Pinpoint the cell where the given text exists, returning its (X, Y) midpoint coordinate. 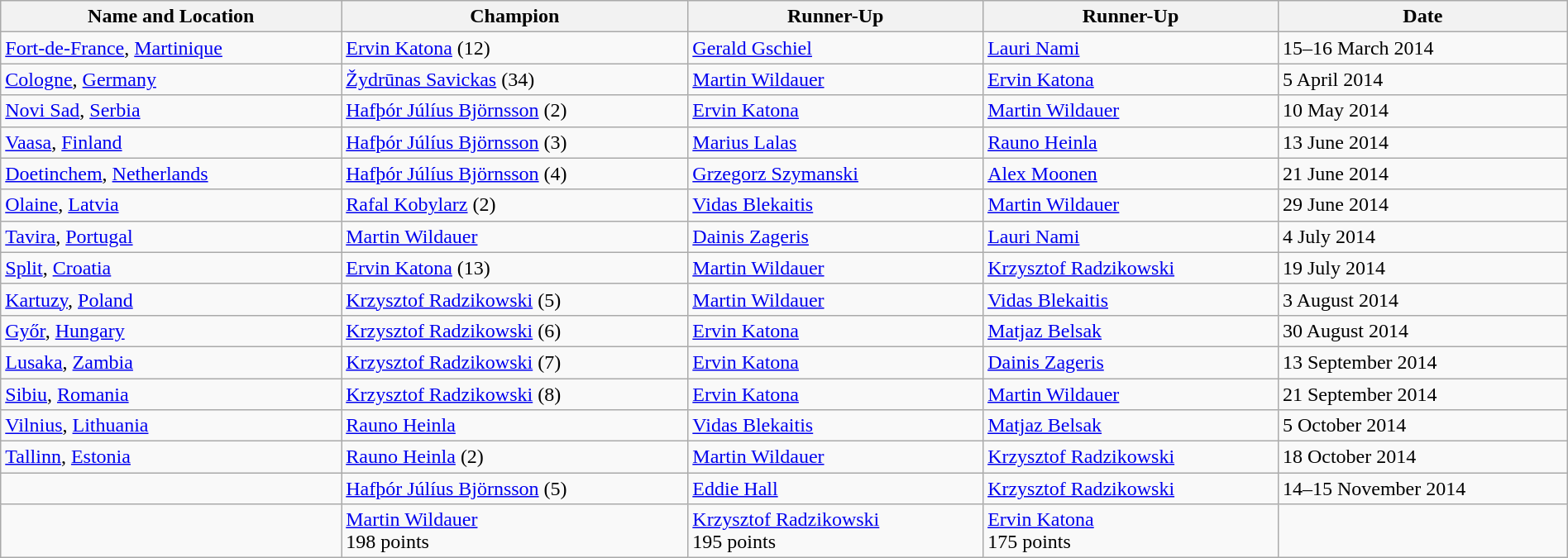
Eddie Hall (835, 489)
21 September 2014 (1422, 394)
Ervin Katona (13) (514, 268)
Martin Wildauer 198 points (514, 531)
Marius Lalas (835, 142)
15–16 March 2014 (1422, 48)
21 June 2014 (1422, 174)
Sibiu, Romania (171, 394)
Tallinn, Estonia (171, 457)
Gerald Gschiel (835, 48)
29 June 2014 (1422, 205)
Krzysztof Radzikowski 195 points (835, 531)
Name and Location (171, 17)
Champion (514, 17)
30 August 2014 (1422, 331)
3 August 2014 (1422, 299)
Doetinchem, Netherlands (171, 174)
Krzysztof Radzikowski (7) (514, 362)
Grzegorz Szymanski (835, 174)
Fort-de-France, Martinique (171, 48)
Vaasa, Finland (171, 142)
Novi Sad, Serbia (171, 111)
Ervin Katona (12) (514, 48)
Győr, Hungary (171, 331)
13 June 2014 (1422, 142)
Rafal Kobylarz (2) (514, 205)
Hafþór Júlíus Björnsson (2) (514, 111)
Krzysztof Radzikowski (8) (514, 394)
Lusaka, Zambia (171, 362)
18 October 2014 (1422, 457)
Date (1422, 17)
Krzysztof Radzikowski (5) (514, 299)
19 July 2014 (1422, 268)
Olaine, Latvia (171, 205)
Rauno Heinla (2) (514, 457)
Žydrūnas Savickas (34) (514, 79)
Vilnius, Lithuania (171, 426)
Hafþór Júlíus Björnsson (5) (514, 489)
Alex Moonen (1131, 174)
Ervin Katona 175 points (1131, 531)
4 July 2014 (1422, 236)
Split, Croatia (171, 268)
Hafþór Júlíus Björnsson (3) (514, 142)
5 October 2014 (1422, 426)
Krzysztof Radzikowski (6) (514, 331)
10 May 2014 (1422, 111)
Cologne, Germany (171, 79)
Tavira, Portugal (171, 236)
5 April 2014 (1422, 79)
14–15 November 2014 (1422, 489)
Hafþór Júlíus Björnsson (4) (514, 174)
Kartuzy, Poland (171, 299)
13 September 2014 (1422, 362)
